From the cell containing the given text, extract its center point as [X, Y] coordinate. 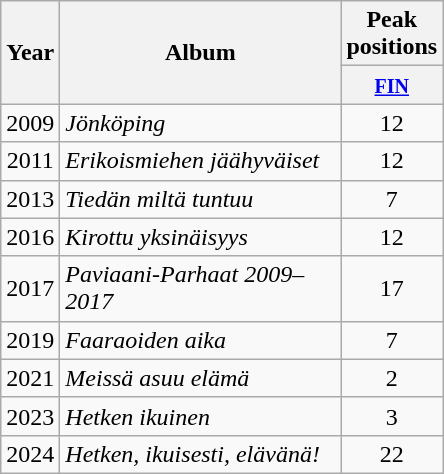
Faaraoiden aika [200, 340]
Meissä asuu elämä [200, 378]
2017 [30, 288]
Kirottu yksinäisyys [200, 237]
Year [30, 52]
2023 [30, 416]
2021 [30, 378]
Tiedän miltä tuntuu [200, 199]
Paviaani-Parhaat 2009–2017 [200, 288]
2 [392, 378]
3 [392, 416]
2011 [30, 161]
Erikoismiehen jäähyväiset [200, 161]
2016 [30, 237]
FIN [392, 85]
Album [200, 52]
2024 [30, 454]
Peak positions [392, 34]
2019 [30, 340]
Hetken, ikuisesti, elävänä! [200, 454]
Jönköping [200, 123]
2009 [30, 123]
22 [392, 454]
Hetken ikuinen [200, 416]
17 [392, 288]
2013 [30, 199]
